Capture the cell that displays the provided text and extract its (x, y) central coordinate. 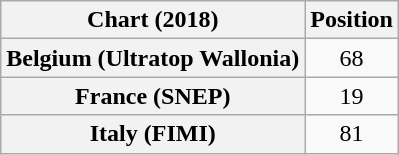
Italy (FIMI) (153, 134)
68 (352, 58)
France (SNEP) (153, 96)
Position (352, 20)
81 (352, 134)
Belgium (Ultratop Wallonia) (153, 58)
Chart (2018) (153, 20)
19 (352, 96)
